Search for the cell housing the specified text and yield its (X, Y) center coordinate. 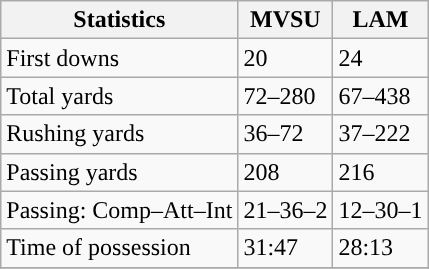
Total yards (120, 96)
208 (286, 172)
37–222 (380, 134)
12–30–1 (380, 210)
MVSU (286, 20)
20 (286, 58)
36–72 (286, 134)
21–36–2 (286, 210)
28:13 (380, 248)
Passing yards (120, 172)
24 (380, 58)
72–280 (286, 96)
Passing: Comp–Att–Int (120, 210)
Time of possession (120, 248)
31:47 (286, 248)
216 (380, 172)
Statistics (120, 20)
Rushing yards (120, 134)
67–438 (380, 96)
LAM (380, 20)
First downs (120, 58)
